Extract the (x, y) coordinate from the center of the cell holding the provided text.  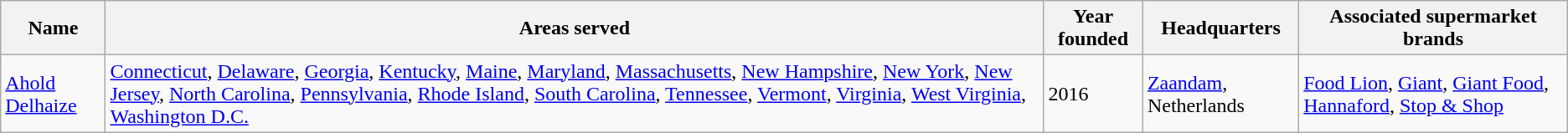
Ahold Delhaize (54, 94)
Associated supermarket brands (1434, 28)
Areas served (575, 28)
2016 (1094, 94)
Headquarters (1220, 28)
Name (54, 28)
Year founded (1094, 28)
Zaandam, Netherlands (1220, 94)
Food Lion, Giant, Giant Food, Hannaford, Stop & Shop (1434, 94)
